Return the [x, y] coordinate for the center point of the cell that contains the specified text.  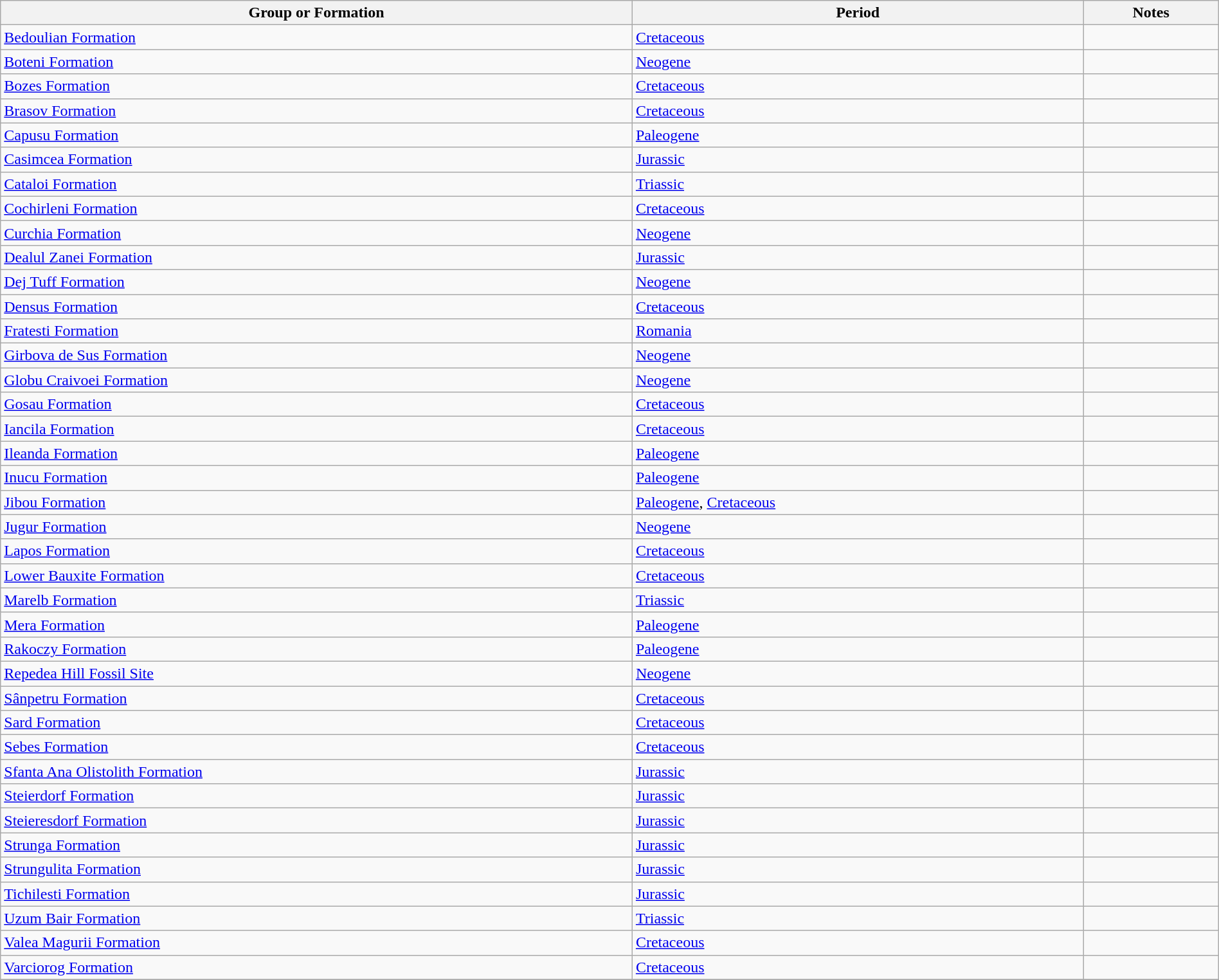
Steieresdorf Formation [316, 821]
Cochirleni Formation [316, 208]
Brasov Formation [316, 111]
Curchia Formation [316, 233]
Tichilesti Formation [316, 894]
Fratesti Formation [316, 331]
Period [858, 13]
Densus Formation [316, 307]
Sfanta Ana Olistolith Formation [316, 772]
Varciorog Formation [316, 967]
Casimcea Formation [316, 159]
Mera Formation [316, 624]
Inucu Formation [316, 478]
Girbova de Sus Formation [316, 356]
Group or Formation [316, 13]
Notes [1151, 13]
Jugur Formation [316, 527]
Valea Magurii Formation [316, 943]
Capusu Formation [316, 135]
Sânpetru Formation [316, 698]
Jibou Formation [316, 502]
Strungulita Formation [316, 869]
Uzum Bair Formation [316, 918]
Lapos Formation [316, 551]
Strunga Formation [316, 845]
Repedea Hill Fossil Site [316, 673]
Paleogene, Cretaceous [858, 502]
Ileanda Formation [316, 453]
Steierdorf Formation [316, 796]
Dealul Zanei Formation [316, 257]
Romania [858, 331]
Rakoczy Formation [316, 649]
Globu Craivoei Formation [316, 380]
Sebes Formation [316, 747]
Marelb Formation [316, 600]
Dej Tuff Formation [316, 282]
Gosau Formation [316, 404]
Iancila Formation [316, 429]
Sard Formation [316, 723]
Bozes Formation [316, 86]
Boteni Formation [316, 62]
Lower Bauxite Formation [316, 576]
Cataloi Formation [316, 184]
Bedoulian Formation [316, 37]
